Return (x, y) of the center of cell containing provided text 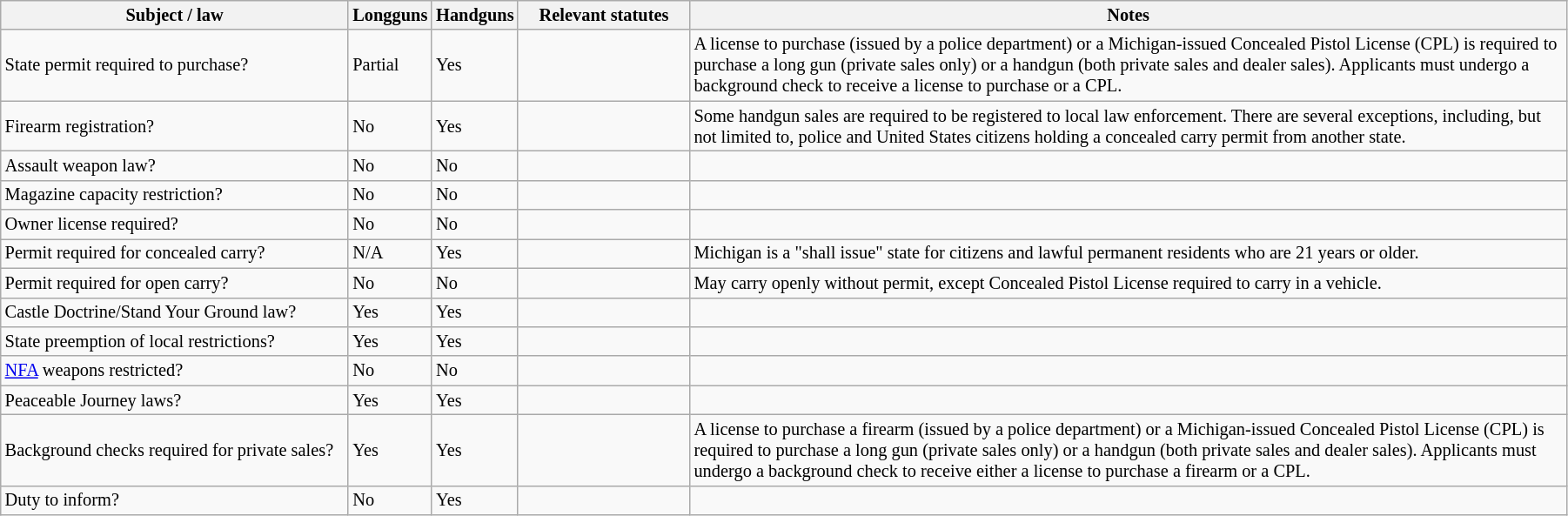
Magazine capacity restriction? (175, 195)
Permit required for concealed carry? (175, 253)
Background checks required for private sales? (175, 450)
Michigan is a "shall issue" state for citizens and lawful permanent residents who are 21 years or older. (1129, 253)
Handguns (475, 15)
Longguns (390, 15)
Permit required for open carry? (175, 283)
Peaceable Journey laws? (175, 400)
Firearm registration? (175, 126)
Relevant statutes (604, 15)
N/A (390, 253)
State preemption of local restrictions? (175, 341)
Owner license required? (175, 224)
Duty to inform? (175, 500)
State permit required to purchase? (175, 65)
Subject / law (175, 15)
Assault weapon law? (175, 165)
May carry openly without permit, except Concealed Pistol License required to carry in a vehicle. (1129, 283)
NFA weapons restricted? (175, 371)
Partial (390, 65)
Notes (1129, 15)
Castle Doctrine/Stand Your Ground law? (175, 312)
